Return (x, y) of the center of cell containing provided text 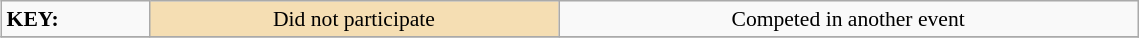
Did not participate (354, 19)
KEY: (76, 19)
Competed in another event (848, 19)
